Scan for the cell matching the given text and deliver its [x, y] coordinate at center. 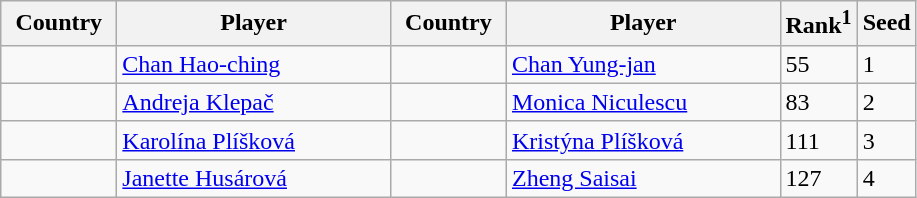
1 [886, 64]
127 [818, 178]
55 [818, 64]
Chan Hao-ching [254, 64]
Monica Niculescu [643, 102]
Zheng Saisai [643, 178]
2 [886, 102]
Rank1 [818, 24]
Andreja Klepač [254, 102]
Chan Yung-jan [643, 64]
83 [818, 102]
3 [886, 140]
Karolína Plíšková [254, 140]
Seed [886, 24]
4 [886, 178]
Kristýna Plíšková [643, 140]
Janette Husárová [254, 178]
111 [818, 140]
